Return (X, Y) of the center of cell containing provided text 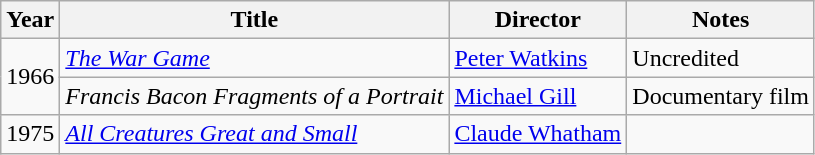
Notes (721, 20)
Title (254, 20)
Francis Bacon Fragments of a Portrait (254, 96)
All Creatures Great and Small (254, 134)
Uncredited (721, 58)
Claude Whatham (538, 134)
Michael Gill (538, 96)
Year (30, 20)
1966 (30, 77)
Director (538, 20)
Peter Watkins (538, 58)
Documentary film (721, 96)
1975 (30, 134)
The War Game (254, 58)
